From the cell containing the given text, extract its center point as (X, Y) coordinate. 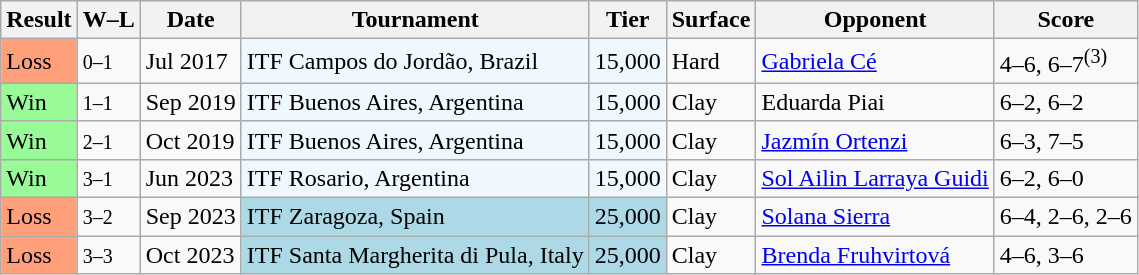
Solana Sierra (875, 217)
ITF Zaragoza, Spain (415, 217)
Jun 2023 (190, 178)
ITF Rosario, Argentina (415, 178)
Jul 2017 (190, 62)
1–1 (108, 102)
ITF Santa Margherita di Pula, Italy (415, 255)
W–L (108, 20)
2–1 (108, 140)
Oct 2023 (190, 255)
Date (190, 20)
ITF Campos do Jordão, Brazil (415, 62)
3–2 (108, 217)
Hard (711, 62)
Jazmín Ortenzi (875, 140)
0–1 (108, 62)
Eduarda Piai (875, 102)
Score (1066, 20)
Surface (711, 20)
4–6, 6–7(3) (1066, 62)
Sol Ailin Larraya Guidi (875, 178)
Tournament (415, 20)
4–6, 3–6 (1066, 255)
6–4, 2–6, 2–6 (1066, 217)
6–2, 6–0 (1066, 178)
Sep 2023 (190, 217)
Opponent (875, 20)
Tier (628, 20)
Oct 2019 (190, 140)
Brenda Fruhvirtová (875, 255)
Sep 2019 (190, 102)
3–1 (108, 178)
3–3 (108, 255)
Gabriela Cé (875, 62)
6–2, 6–2 (1066, 102)
6–3, 7–5 (1066, 140)
Result (39, 20)
